From the cell containing the given text, extract its center point as [x, y] coordinate. 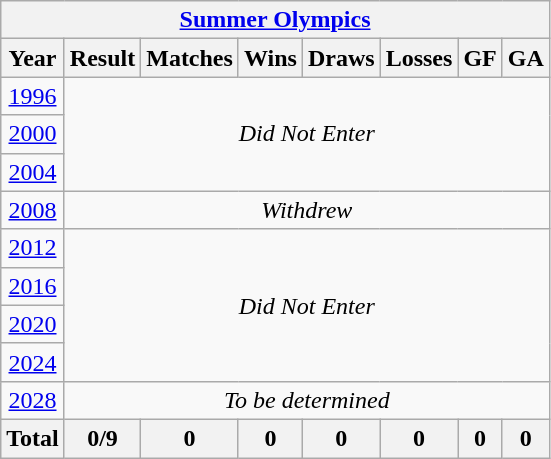
Wins [270, 58]
To be determined [306, 400]
GF [480, 58]
Losses [419, 58]
Summer Olympics [276, 20]
Matches [190, 58]
Draws [341, 58]
0/9 [102, 438]
2024 [33, 362]
2020 [33, 324]
2004 [33, 172]
1996 [33, 96]
GA [526, 58]
Year [33, 58]
2000 [33, 134]
2008 [33, 210]
Total [33, 438]
2012 [33, 248]
Result [102, 58]
2028 [33, 400]
2016 [33, 286]
Withdrew [306, 210]
